Detect which cell encompasses the target text, then output its [x, y] center coordinate. 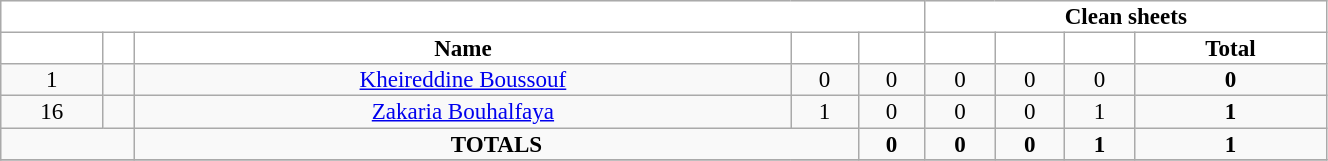
16 [52, 112]
TOTALS [496, 144]
Kheireddine Boussouf [463, 80]
Name [463, 49]
Clean sheets [1126, 17]
Total [1230, 49]
Zakaria Bouhalfaya [463, 112]
